Identify which cell holds the provided text, then report its [X, Y] central coordinate. 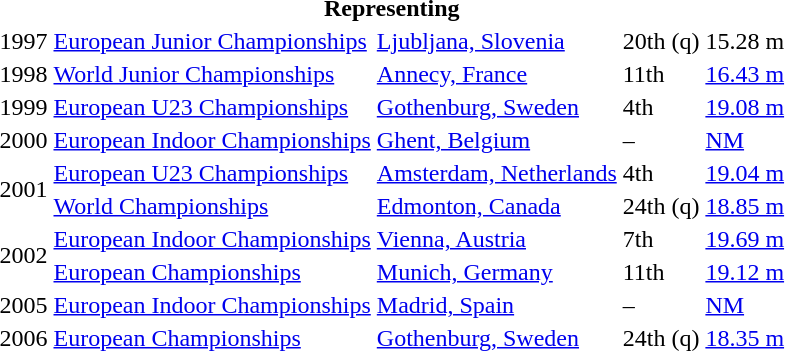
World Junior Championships [212, 74]
Annecy, France [496, 74]
Madrid, Spain [496, 305]
24th (q) [661, 206]
Amsterdam, Netherlands [496, 173]
Vienna, Austria [496, 239]
World Championships [212, 206]
Edmonton, Canada [496, 206]
20th (q) [661, 41]
European Junior Championships [212, 41]
7th [661, 239]
Ghent, Belgium [496, 140]
Munich, Germany [496, 272]
Gothenburg, Sweden [496, 107]
European Championships [212, 272]
Ljubljana, Slovenia [496, 41]
